Locate the cell with the specified text and output its [X, Y] center coordinate. 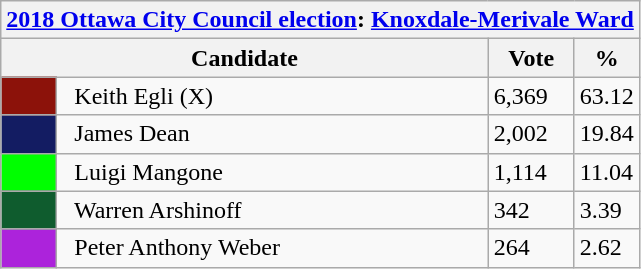
Vote [531, 58]
6,369 [531, 96]
19.84 [606, 134]
Luigi Mangone [272, 172]
1,114 [531, 172]
11.04 [606, 172]
James Dean [272, 134]
63.12 [606, 96]
Peter Anthony Weber [272, 248]
2018 Ottawa City Council election: Knoxdale-Merivale Ward [320, 20]
2,002 [531, 134]
2.62 [606, 248]
3.39 [606, 210]
Warren Arshinoff [272, 210]
Keith Egli (X) [272, 96]
264 [531, 248]
% [606, 58]
Candidate [244, 58]
342 [531, 210]
